Provide the [X, Y] coordinate of the cell's center where the given text is located.  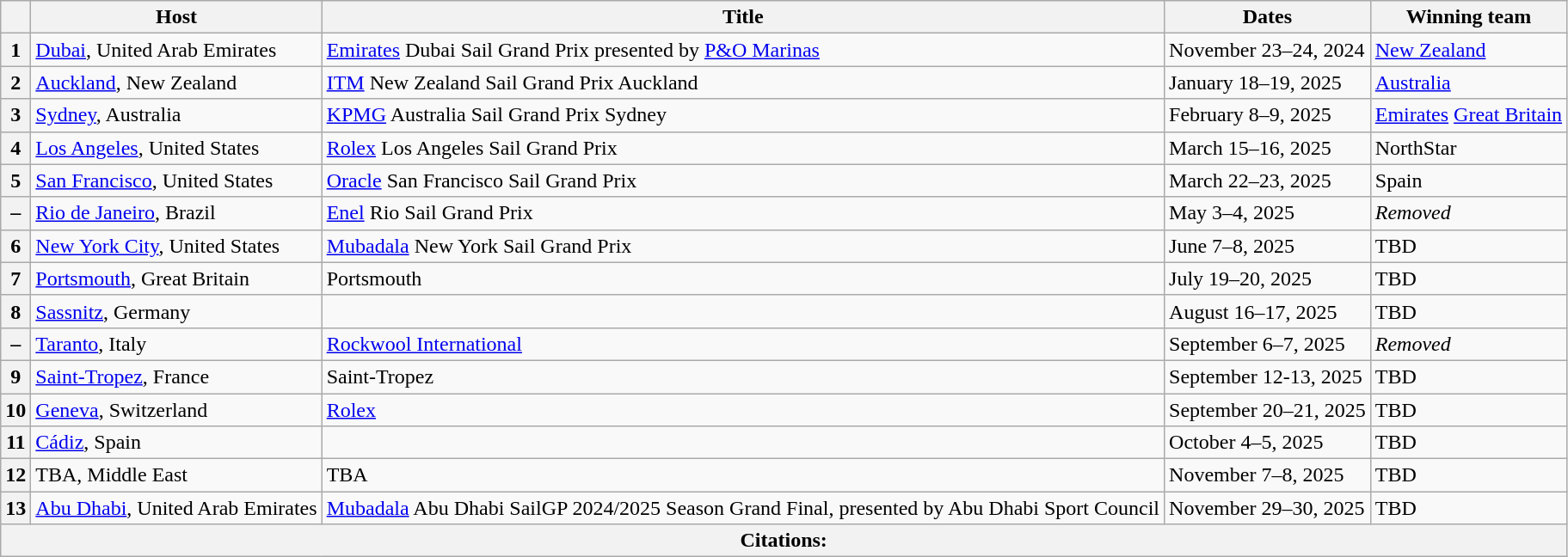
March 22–23, 2025 [1268, 181]
Sydney, Australia [176, 115]
Portsmouth, Great Britain [176, 278]
February 8–9, 2025 [1268, 115]
TBA [743, 475]
13 [15, 508]
Portsmouth [743, 278]
10 [15, 410]
September 6–7, 2025 [1268, 344]
11 [15, 443]
Saint-Tropez, France [176, 376]
7 [15, 278]
November 7–8, 2025 [1268, 475]
September 12-13, 2025 [1268, 376]
Taranto, Italy [176, 344]
June 7–8, 2025 [1268, 246]
September 20–21, 2025 [1268, 410]
Rolex [743, 410]
San Francisco, United States [176, 181]
October 4–5, 2025 [1268, 443]
Rio de Janeiro, Brazil [176, 213]
May 3–4, 2025 [1268, 213]
New York City, United States [176, 246]
2 [15, 83]
Los Angeles, United States [176, 148]
Saint-Tropez [743, 376]
9 [15, 376]
Emirates Great Britain [1468, 115]
Geneva, Switzerland [176, 410]
Enel Rio Sail Grand Prix [743, 213]
July 19–20, 2025 [1268, 278]
Citations: [784, 541]
Host [176, 17]
8 [15, 311]
March 15–16, 2025 [1268, 148]
4 [15, 148]
New Zealand [1468, 50]
Auckland, New Zealand [176, 83]
Australia [1468, 83]
Spain [1468, 181]
Dubai, United Arab Emirates [176, 50]
Winning team [1468, 17]
January 18–19, 2025 [1268, 83]
5 [15, 181]
Oracle San Francisco Sail Grand Prix [743, 181]
August 16–17, 2025 [1268, 311]
Cádiz, Spain [176, 443]
November 23–24, 2024 [1268, 50]
Mubadala Abu Dhabi SailGP 2024/2025 Season Grand Final, presented by Abu Dhabi Sport Council [743, 508]
Rockwool International [743, 344]
Rolex Los Angeles Sail Grand Prix [743, 148]
November 29–30, 2025 [1268, 508]
Emirates Dubai Sail Grand Prix presented by P&O Marinas [743, 50]
Sassnitz, Germany [176, 311]
KPMG Australia Sail Grand Prix Sydney [743, 115]
Mubadala New York Sail Grand Prix [743, 246]
TBA, Middle East [176, 475]
1 [15, 50]
ITM New Zealand Sail Grand Prix Auckland [743, 83]
Title [743, 17]
3 [15, 115]
6 [15, 246]
NorthStar [1468, 148]
Dates [1268, 17]
12 [15, 475]
Abu Dhabi, United Arab Emirates [176, 508]
